Detect which cell encompasses the target text, then output its (x, y) center coordinate. 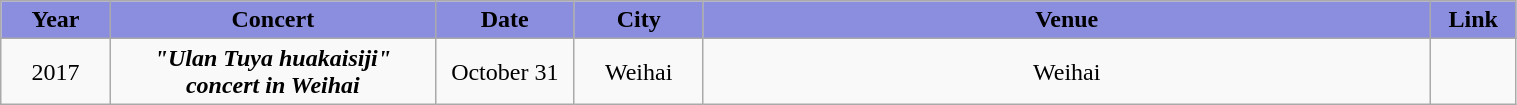
Year (56, 20)
Date (504, 20)
2017 (56, 72)
October 31 (504, 72)
Venue (1066, 20)
Link (1473, 20)
Concert (272, 20)
"Ulan Tuya huakaisiji" concert in Weihai (272, 72)
City (638, 20)
